Capture the cell that displays the provided text and extract its (x, y) central coordinate. 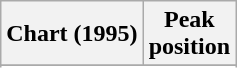
Chart (1995) (72, 34)
Peakposition (189, 34)
